Detect which cell encompasses the target text, then output its (x, y) center coordinate. 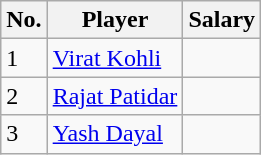
Rajat Patidar (115, 96)
Salary (222, 20)
2 (24, 96)
3 (24, 134)
1 (24, 58)
Virat Kohli (115, 58)
No. (24, 20)
Player (115, 20)
Yash Dayal (115, 134)
